Return the [X, Y] coordinate for the center point of the cell that contains the specified text.  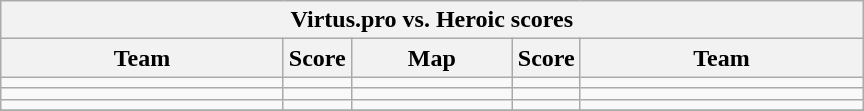
Virtus.pro vs. Heroic scores [432, 20]
Map [432, 58]
